Find where the given text appears and provide that cell's center as [x, y] coordinate. 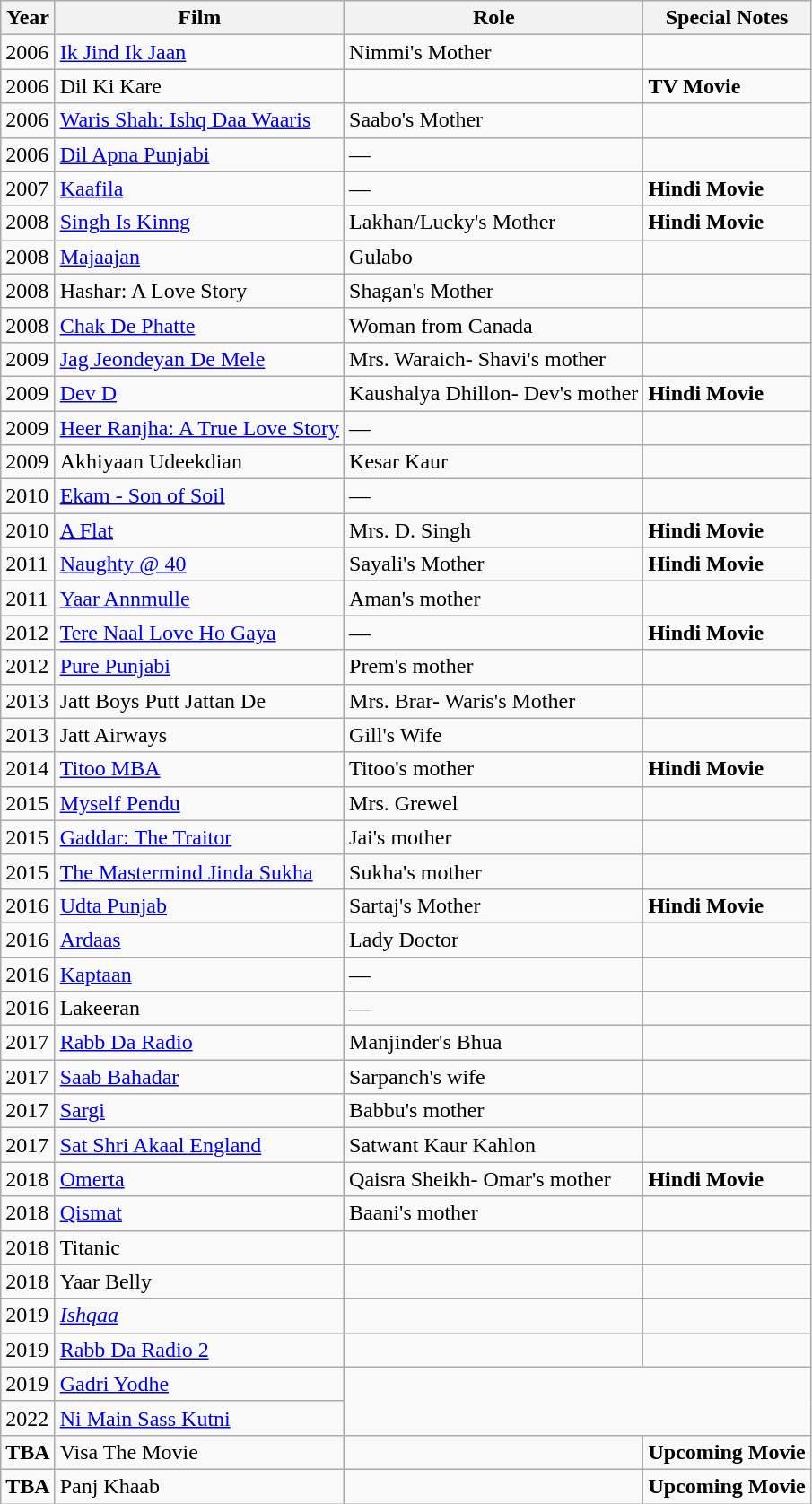
Mrs. Brar- Waris's Mother [493, 701]
Manjinder's Bhua [493, 1043]
Woman from Canada [493, 325]
Hashar: A Love Story [199, 291]
Saab Bahadar [199, 1077]
Yaar Annmulle [199, 599]
Lakhan/Lucky's Mother [493, 223]
Singh Is Kinng [199, 223]
Akhiyaan Udeekdian [199, 462]
Dil Apna Punjabi [199, 154]
Chak De Phatte [199, 325]
Jai's mother [493, 837]
Special Notes [727, 18]
Prem's mother [493, 667]
Titoo's mother [493, 769]
Baani's mother [493, 1213]
Nimmi's Mother [493, 52]
Panj Khaab [199, 1486]
Mrs. Waraich- Shavi's mother [493, 359]
Qismat [199, 1213]
Role [493, 18]
Jatt Boys Putt Jattan De [199, 701]
Yaar Belly [199, 1281]
2014 [28, 769]
Kaafila [199, 188]
Sayali's Mother [493, 564]
Film [199, 18]
Dev D [199, 393]
Satwant Kaur Kahlon [493, 1145]
Pure Punjabi [199, 667]
Heer Ranjha: A True Love Story [199, 428]
A Flat [199, 530]
Kaushalya Dhillon- Dev's mother [493, 393]
Sarpanch's wife [493, 1077]
Ishqaa [199, 1316]
Gadri Yodhe [199, 1384]
Naughty @ 40 [199, 564]
Waris Shah: Ishq Daa Waaris [199, 120]
Omerta [199, 1179]
Sargi [199, 1111]
2007 [28, 188]
Kaptaan [199, 974]
Sukha's mother [493, 871]
Titanic [199, 1247]
Sartaj's Mother [493, 905]
2022 [28, 1418]
Ik Jind Ik Jaan [199, 52]
Mrs. Grewel [493, 803]
Ardaas [199, 940]
Gaddar: The Traitor [199, 837]
Jatt Airways [199, 735]
Kesar Kaur [493, 462]
Aman's mother [493, 599]
Gill's Wife [493, 735]
Majaajan [199, 257]
Rabb Da Radio 2 [199, 1350]
Visa The Movie [199, 1452]
Babbu's mother [493, 1111]
Lakeeran [199, 1009]
Shagan's Mother [493, 291]
Udta Punjab [199, 905]
Gulabo [493, 257]
Jag Jeondeyan De Mele [199, 359]
Myself Pendu [199, 803]
Dil Ki Kare [199, 86]
TV Movie [727, 86]
Rabb Da Radio [199, 1043]
Qaisra Sheikh- Omar's mother [493, 1179]
Ni Main Sass Kutni [199, 1418]
Sat Shri Akaal England [199, 1145]
Titoo MBA [199, 769]
Lady Doctor [493, 940]
Tere Naal Love Ho Gaya [199, 633]
Year [28, 18]
Ekam - Son of Soil [199, 496]
Saabo's Mother [493, 120]
The Mastermind Jinda Sukha [199, 871]
Mrs. D. Singh [493, 530]
